Scan for the cell matching the given text and deliver its [X, Y] coordinate at center. 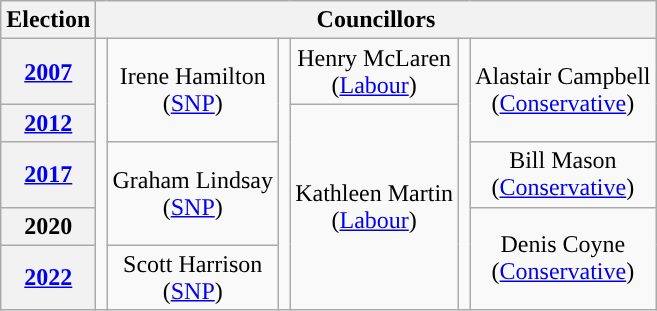
2007 [48, 72]
Henry McLaren(Labour) [374, 72]
Election [48, 20]
Denis Coyne(Conservative) [563, 258]
Councillors [376, 20]
2020 [48, 226]
2022 [48, 278]
2012 [48, 123]
Alastair Campbell(Conservative) [563, 90]
Graham Lindsay(SNP) [193, 194]
2017 [48, 174]
Kathleen Martin(Labour) [374, 207]
Bill Mason(Conservative) [563, 174]
Scott Harrison(SNP) [193, 278]
Irene Hamilton(SNP) [193, 90]
